Pinpoint the cell where the given text exists, returning its (x, y) midpoint coordinate. 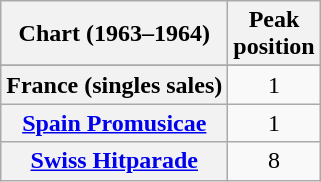
Spain Promusicae (114, 123)
France (singles sales) (114, 85)
Peakposition (274, 34)
8 (274, 161)
Swiss Hitparade (114, 161)
Chart (1963–1964) (114, 34)
